Output the (x, y) coordinate of the center of the cell containing the given text.  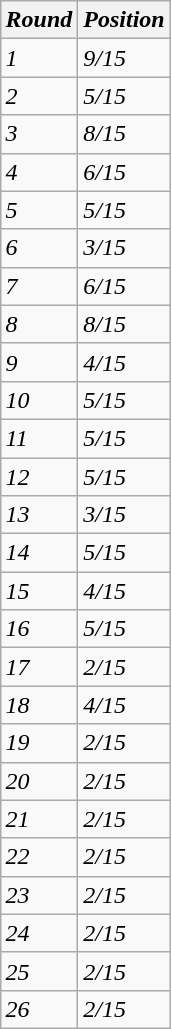
21 (39, 819)
13 (39, 515)
20 (39, 781)
16 (39, 629)
15 (39, 591)
1 (39, 58)
3 (39, 134)
24 (39, 933)
26 (39, 1009)
8 (39, 324)
Round (39, 20)
6 (39, 248)
9/15 (124, 58)
11 (39, 438)
2 (39, 96)
14 (39, 553)
18 (39, 705)
4 (39, 172)
Position (124, 20)
17 (39, 667)
25 (39, 971)
7 (39, 286)
22 (39, 857)
5 (39, 210)
9 (39, 362)
12 (39, 477)
23 (39, 895)
10 (39, 400)
19 (39, 743)
